Find where the given text appears and provide that cell's center as [x, y] coordinate. 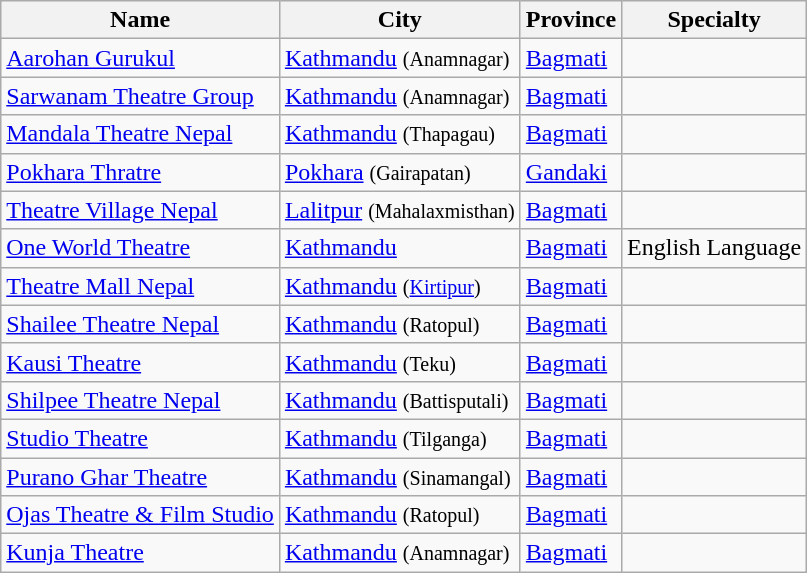
Kathmandu (Teku) [400, 362]
Kathmandu (Thapagau) [400, 134]
Kathmandu [400, 248]
One World Theatre [140, 248]
Ojas Theatre & Film Studio [140, 515]
Kathmandu (Kirtipur) [400, 286]
Name [140, 20]
Studio Theatre [140, 438]
Lalitpur (Mahalaxmisthan) [400, 210]
Kathmandu (Tilganga) [400, 438]
Shilpee Theatre Nepal [140, 400]
Province [570, 20]
English Language [714, 248]
Kathmandu (Sinamangal) [400, 477]
Pokhara (Gairapatan) [400, 172]
Sarwanam Theatre Group [140, 96]
Theatre Village Nepal [140, 210]
Purano Ghar Theatre [140, 477]
Kunja Theatre [140, 553]
Kathmandu (Battisputali) [400, 400]
Pokhara Thratre [140, 172]
Theatre Mall Nepal [140, 286]
Kausi Theatre [140, 362]
Specialty [714, 20]
Mandala Theatre Nepal [140, 134]
Aarohan Gurukul [140, 58]
Gandaki [570, 172]
City [400, 20]
Shailee Theatre Nepal [140, 324]
